Locate the cell with the specified text and output its [x, y] center coordinate. 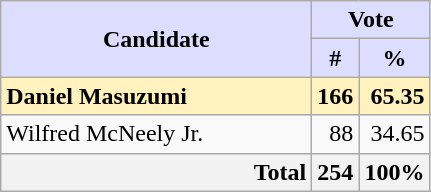
254 [336, 172]
34.65 [394, 134]
Vote [371, 20]
Candidate [156, 39]
166 [336, 96]
# [336, 58]
88 [336, 134]
65.35 [394, 96]
Total [156, 172]
% [394, 58]
Wilfred McNeely Jr. [156, 134]
Daniel Masuzumi [156, 96]
100% [394, 172]
